Scan for the cell matching the given text and deliver its (x, y) coordinate at center. 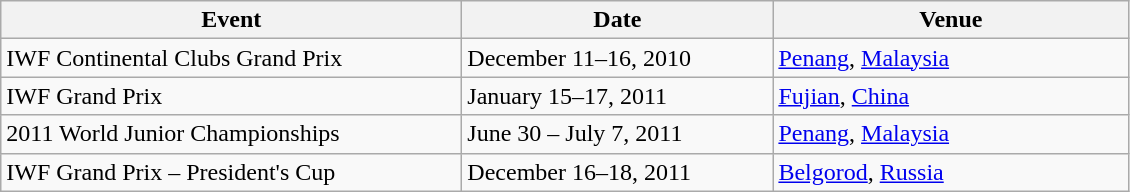
Fujian, China (951, 96)
June 30 – July 7, 2011 (618, 134)
IWF Grand Prix – President's Cup (232, 172)
Date (618, 20)
Event (232, 20)
January 15–17, 2011 (618, 96)
IWF Continental Clubs Grand Prix (232, 58)
December 11–16, 2010 (618, 58)
Venue (951, 20)
2011 World Junior Championships (232, 134)
December 16–18, 2011 (618, 172)
Belgorod, Russia (951, 172)
IWF Grand Prix (232, 96)
